Return the (X, Y) coordinate for the center point of the cell that contains the specified text.  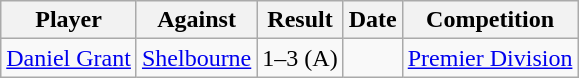
Daniel Grant (69, 58)
Player (69, 20)
Result (300, 20)
Shelbourne (196, 58)
Premier Division (490, 58)
Against (196, 20)
1–3 (A) (300, 58)
Date (372, 20)
Competition (490, 20)
